Provide the [x, y] coordinate of the cell's center where the given text is located.  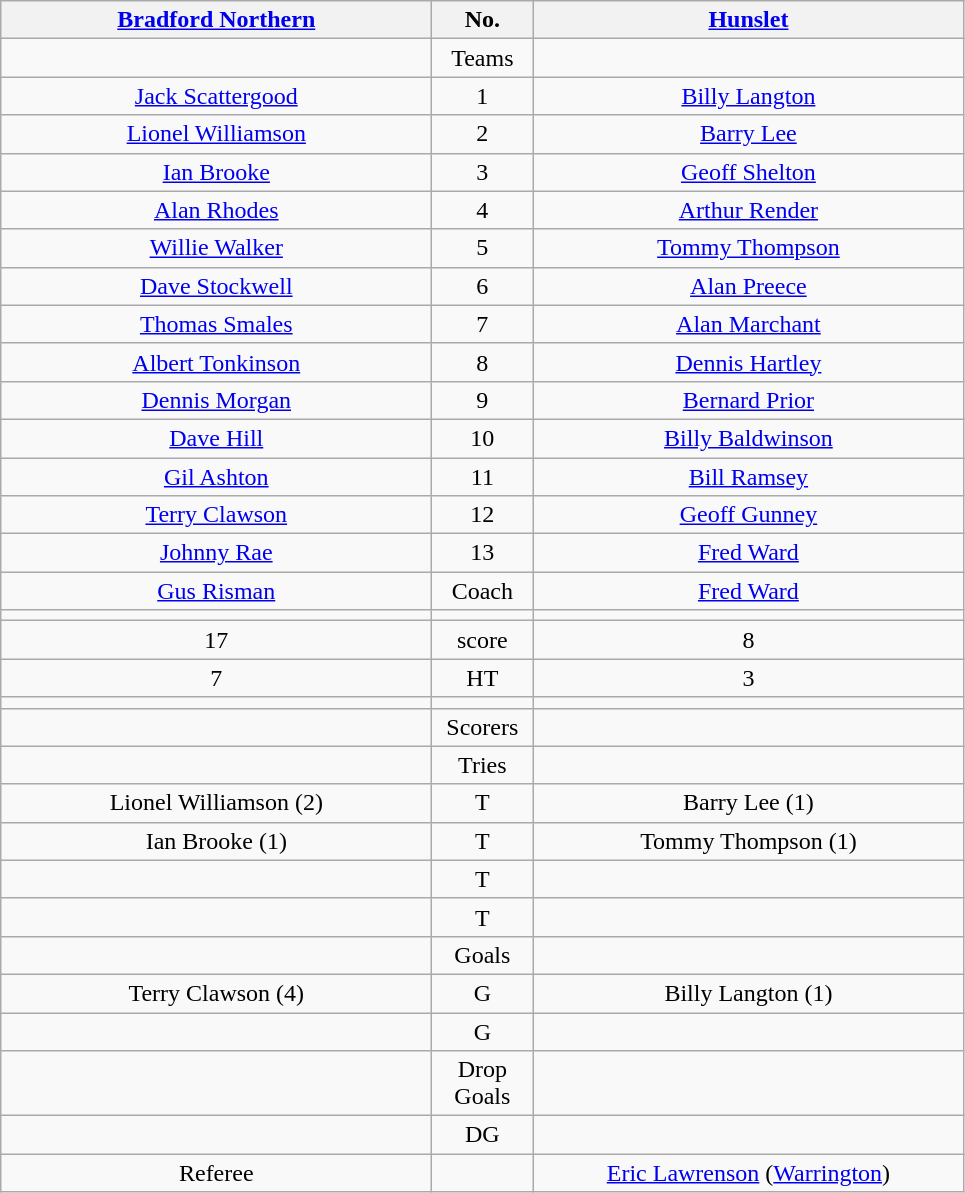
score [482, 640]
Geoff Gunney [748, 515]
Billy Langton [748, 96]
2 [482, 134]
Bradford Northern [216, 20]
Dennis Morgan [216, 400]
4 [482, 210]
Tommy Thompson [748, 248]
Drop Goals [482, 1084]
Goals [482, 955]
Billy Langton (1) [748, 993]
Gus Risman [216, 591]
5 [482, 248]
Coach [482, 591]
No. [482, 20]
Barry Lee [748, 134]
Hunslet [748, 20]
Arthur Render [748, 210]
Billy Baldwinson [748, 438]
Dave Hill [216, 438]
Ian Brooke (1) [216, 841]
Referee [216, 1173]
Scorers [482, 727]
Alan Rhodes [216, 210]
Thomas Smales [216, 324]
Tries [482, 765]
Lionel Williamson (2) [216, 803]
6 [482, 286]
11 [482, 477]
Gil Ashton [216, 477]
Alan Preece [748, 286]
Lionel Williamson [216, 134]
10 [482, 438]
Dave Stockwell [216, 286]
Terry Clawson [216, 515]
1 [482, 96]
Eric Lawrenson (Warrington) [748, 1173]
DG [482, 1135]
13 [482, 553]
Tommy Thompson (1) [748, 841]
HT [482, 678]
Barry Lee (1) [748, 803]
Bernard Prior [748, 400]
Johnny Rae [216, 553]
Jack Scattergood [216, 96]
Albert Tonkinson [216, 362]
Terry Clawson (4) [216, 993]
Alan Marchant [748, 324]
Willie Walker [216, 248]
Teams [482, 58]
Ian Brooke [216, 172]
Dennis Hartley [748, 362]
17 [216, 640]
Geoff Shelton [748, 172]
12 [482, 515]
Bill Ramsey [748, 477]
9 [482, 400]
